Output the (X, Y) coordinate of the center of the cell containing the given text.  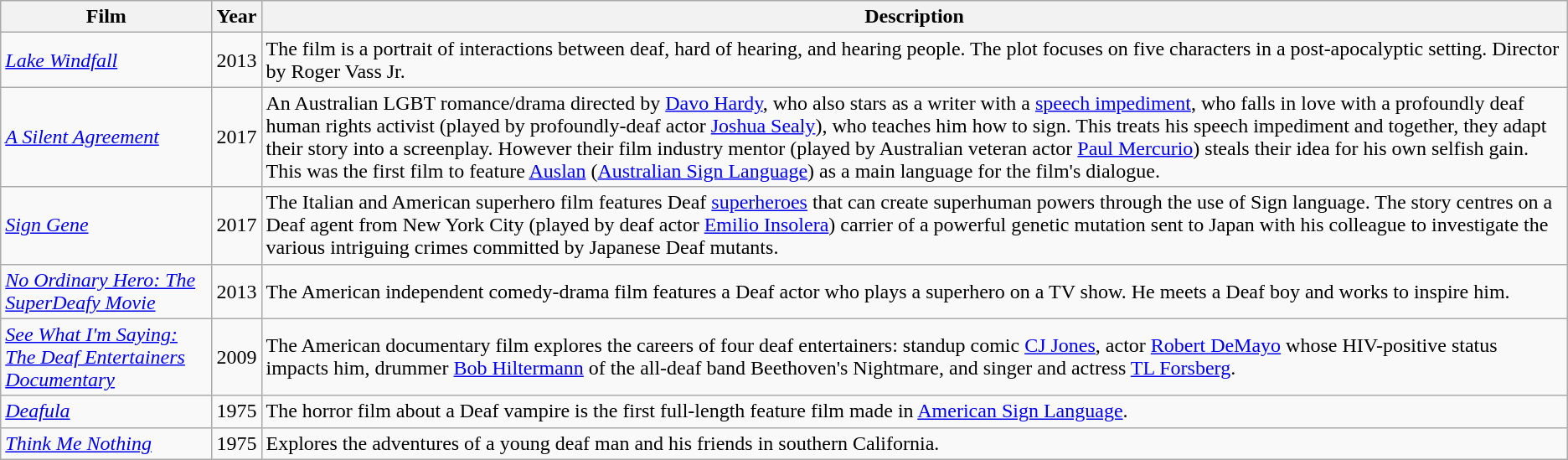
No Ordinary Hero: The SuperDeafy Movie (106, 292)
2009 (236, 357)
Lake Windfall (106, 60)
Think Me Nothing (106, 443)
The horror film about a Deaf vampire is the first full-length feature film made in American Sign Language. (915, 411)
See What I'm Saying: The Deaf Entertainers Documentary (106, 357)
The American independent comedy-drama film features a Deaf actor who plays a superhero on a TV show. He meets a Deaf boy and works to inspire him. (915, 292)
Description (915, 17)
Film (106, 17)
Deafula (106, 411)
Sign Gene (106, 225)
A Silent Agreement (106, 137)
Explores the adventures of a young deaf man and his friends in southern California. (915, 443)
Year (236, 17)
